Locate the cell with the specified text and output its (x, y) center coordinate. 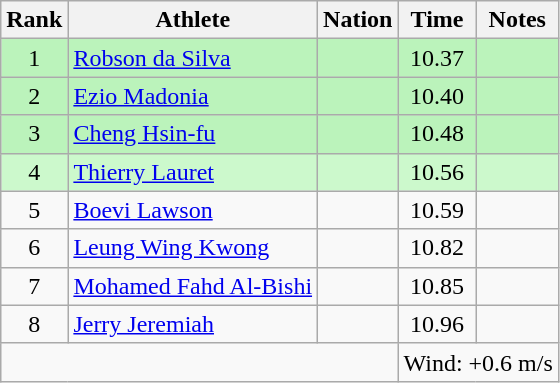
Athlete (193, 20)
6 (34, 248)
10.82 (437, 248)
10.56 (437, 172)
7 (34, 286)
Wind: +0.6 m/s (478, 362)
Jerry Jeremiah (193, 324)
Thierry Lauret (193, 172)
1 (34, 58)
2 (34, 96)
Leung Wing Kwong (193, 248)
Boevi Lawson (193, 210)
10.96 (437, 324)
8 (34, 324)
Ezio Madonia (193, 96)
Cheng Hsin-fu (193, 134)
Nation (358, 20)
10.59 (437, 210)
Time (437, 20)
10.37 (437, 58)
Notes (517, 20)
3 (34, 134)
10.85 (437, 286)
Rank (34, 20)
Robson da Silva (193, 58)
Mohamed Fahd Al-Bishi (193, 286)
4 (34, 172)
10.48 (437, 134)
10.40 (437, 96)
5 (34, 210)
